Determine the [x, y] coordinate at the center of the cell enclosing the given text.  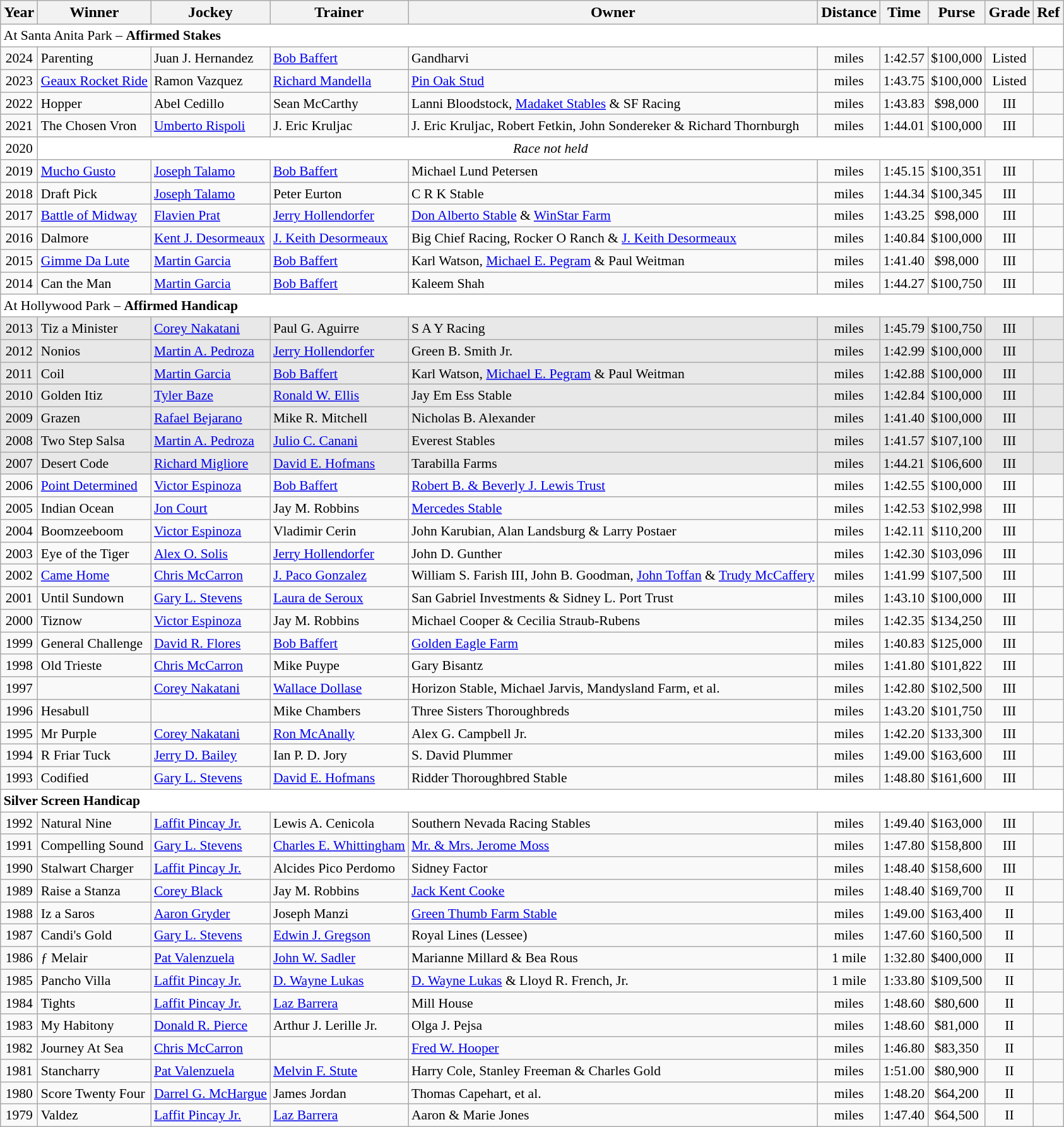
1985 [19, 981]
2009 [19, 418]
Old Trieste [95, 665]
Iz a Saros [95, 913]
$109,500 [957, 981]
Golden Itiz [95, 396]
1999 [19, 643]
Tights [95, 1003]
2018 [19, 193]
1997 [19, 688]
1994 [19, 756]
Point Determined [95, 486]
Purse [957, 13]
$64,500 [957, 1116]
1:40.83 [904, 643]
Silver Screen Handicap [532, 801]
Jon Court [211, 508]
1:47.60 [904, 936]
At Santa Anita Park – Affirmed Stakes [532, 36]
Sidney Factor [613, 868]
Thomas Capehart, et al. [613, 1093]
Codified [95, 778]
Horizon Stable, Michael Jarvis, Mandysland Farm, et al. [613, 688]
2023 [19, 81]
Hopper [95, 104]
Nonios [95, 351]
1982 [19, 1048]
Mr Purple [95, 733]
1:51.00 [904, 1071]
$163,600 [957, 756]
2024 [19, 58]
Mercedes Stable [613, 508]
2014 [19, 283]
$101,750 [957, 711]
Richard Mandella [340, 81]
1:42.35 [904, 621]
1:40.84 [904, 238]
2008 [19, 441]
David R. Flores [211, 643]
Ref [1049, 13]
1:43.20 [904, 711]
Time [904, 13]
Fred W. Hooper [613, 1048]
1:44.27 [904, 283]
Jay Em Ess Stable [613, 396]
2016 [19, 238]
Score Twenty Four [95, 1093]
2004 [19, 531]
2003 [19, 553]
Rafael Bejarano [211, 418]
$100,351 [957, 171]
$400,000 [957, 958]
Gimme Da Lute [95, 261]
2020 [19, 148]
Valdez [95, 1116]
1:49.40 [904, 823]
J. Eric Kruljac, Robert Fetkin, John Sondereker & Richard Thornburgh [613, 126]
$80,900 [957, 1071]
Race not held [550, 148]
1:43.10 [904, 598]
Donald R. Pierce [211, 1025]
Tyler Baze [211, 396]
Can the Man [95, 283]
Year [19, 13]
1981 [19, 1071]
$158,800 [957, 845]
R Friar Tuck [95, 756]
1987 [19, 936]
S A Y Racing [613, 328]
1983 [19, 1025]
Distance [849, 13]
Tiznow [95, 621]
1:44.01 [904, 126]
Peter Eurton [340, 193]
Ramon Vazquez [211, 81]
Ridder Thoroughbred Stable [613, 778]
ƒ Melair [95, 958]
Pancho Villa [95, 981]
Hesabull [95, 711]
Coil [95, 373]
Golden Eagle Farm [613, 643]
$161,600 [957, 778]
Ian P. D. Jory [340, 756]
Mucho Gusto [95, 171]
Kaleem Shah [613, 283]
Mr. & Mrs. Jerome Moss [613, 845]
Compelling Sound [95, 845]
1:42.30 [904, 553]
1979 [19, 1116]
Nicholas B. Alexander [613, 418]
William S. Farish III, John B. Goodman, John Toffan & Trudy McCaffery [613, 576]
Gandharvi [613, 58]
1:42.57 [904, 58]
2019 [19, 171]
John D. Gunther [613, 553]
1:42.99 [904, 351]
Lewis A. Cenicola [340, 823]
2011 [19, 373]
$106,600 [957, 463]
Three Sisters Thoroughbreds [613, 711]
2012 [19, 351]
Michael Cooper & Cecilia Straub-Rubens [613, 621]
1991 [19, 845]
Eye of the Tiger [95, 553]
1:32.80 [904, 958]
Mike Puype [340, 665]
Paul G. Aguirre [340, 328]
Lanni Bloodstock, Madaket Stables & SF Racing [613, 104]
1:43.83 [904, 104]
D. Wayne Lukas & Lloyd R. French, Jr. [613, 981]
J. Eric Kruljac [340, 126]
Winner [95, 13]
1:42.20 [904, 733]
Grazen [95, 418]
Draft Pick [95, 193]
1:41.57 [904, 441]
2007 [19, 463]
1:42.88 [904, 373]
Stancharry [95, 1071]
Olga J. Pejsa [613, 1025]
1:45.79 [904, 328]
Robert B. & Beverly J. Lewis Trust [613, 486]
1996 [19, 711]
Jockey [211, 13]
Everest Stables [613, 441]
1:48.20 [904, 1093]
1:43.75 [904, 81]
Journey At Sea [95, 1048]
$134,250 [957, 621]
Until Sundown [95, 598]
Came Home [95, 576]
Richard Migliore [211, 463]
$158,600 [957, 868]
$160,500 [957, 936]
1:42.55 [904, 486]
John Karubian, Alan Landsburg & Larry Postaer [613, 531]
Joseph Manzi [340, 913]
Marianne Millard & Bea Rous [613, 958]
1:42.84 [904, 396]
2001 [19, 598]
Natural Nine [95, 823]
Corey Black [211, 891]
Wallace Dollase [340, 688]
1:33.80 [904, 981]
Don Alberto Stable & WinStar Farm [613, 216]
Laura de Seroux [340, 598]
Mike Chambers [340, 711]
C R K Stable [613, 193]
J. Paco Gonzalez [340, 576]
Alex O. Solis [211, 553]
$101,822 [957, 665]
2015 [19, 261]
Umberto Rispoli [211, 126]
1:47.40 [904, 1116]
Michael Lund Petersen [613, 171]
Green Thumb Farm Stable [613, 913]
Trainer [340, 13]
$110,200 [957, 531]
Desert Code [95, 463]
Alcides Pico Perdomo [340, 868]
2006 [19, 486]
1:45.15 [904, 171]
The Chosen Vron [95, 126]
2021 [19, 126]
Candi's Gold [95, 936]
Boomzeeboom [95, 531]
1993 [19, 778]
My Habitony [95, 1025]
Owner [613, 13]
1:47.80 [904, 845]
Tarabilla Farms [613, 463]
1:43.25 [904, 216]
$169,700 [957, 891]
Flavien Prat [211, 216]
1:44.21 [904, 463]
1988 [19, 913]
2013 [19, 328]
Edwin J. Gregson [340, 936]
Charles E. Whittingham [340, 845]
General Challenge [95, 643]
1998 [19, 665]
$103,096 [957, 553]
1:42.11 [904, 531]
$107,100 [957, 441]
Darrel G. McHargue [211, 1093]
Raise a Stanza [95, 891]
1992 [19, 823]
$107,500 [957, 576]
Vladimir Cerin [340, 531]
Royal Lines (Lessee) [613, 936]
$102,500 [957, 688]
Ronald W. Ellis [340, 396]
Stalwart Charger [95, 868]
Geaux Rocket Ride [95, 81]
Battle of Midway [95, 216]
1:41.99 [904, 576]
Two Step Salsa [95, 441]
$125,000 [957, 643]
Harry Cole, Stanley Freeman & Charles Gold [613, 1071]
Arthur J. Lerille Jr. [340, 1025]
Abel Cedillo [211, 104]
1:44.34 [904, 193]
Alex G. Campbell Jr. [613, 733]
Gary Bisantz [613, 665]
Indian Ocean [95, 508]
1995 [19, 733]
2005 [19, 508]
James Jordan [340, 1093]
S. David Plummer [613, 756]
$102,998 [957, 508]
1980 [19, 1093]
$163,400 [957, 913]
2000 [19, 621]
1:48.80 [904, 778]
Dalmore [95, 238]
Pin Oak Stud [613, 81]
Ron McAnally [340, 733]
Aaron Gryder [211, 913]
$80,600 [957, 1003]
1990 [19, 868]
Sean McCarthy [340, 104]
Kent J. Desormeaux [211, 238]
Aaron & Marie Jones [613, 1116]
Parenting [95, 58]
D. Wayne Lukas [340, 981]
1989 [19, 891]
$100,345 [957, 193]
$81,000 [957, 1025]
Mike R. Mitchell [340, 418]
$133,300 [957, 733]
$83,350 [957, 1048]
1:46.80 [904, 1048]
Grade [1009, 13]
1:41.80 [904, 665]
Southern Nevada Racing Stables [613, 823]
Julio C. Canani [340, 441]
$64,200 [957, 1093]
2010 [19, 396]
2002 [19, 576]
$163,000 [957, 823]
J. Keith Desormeaux [340, 238]
Tiz a Minister [95, 328]
Jerry D. Bailey [211, 756]
1:42.80 [904, 688]
2017 [19, 216]
1984 [19, 1003]
Big Chief Racing, Rocker O Ranch & J. Keith Desormeaux [613, 238]
At Hollywood Park – Affirmed Handicap [532, 306]
2022 [19, 104]
Jack Kent Cooke [613, 891]
1986 [19, 958]
Melvin F. Stute [340, 1071]
1:42.53 [904, 508]
San Gabriel Investments & Sidney L. Port Trust [613, 598]
John W. Sadler [340, 958]
Green B. Smith Jr. [613, 351]
Mill House [613, 1003]
Juan J. Hernandez [211, 58]
